Search for the cell housing the specified text and yield its [X, Y] center coordinate. 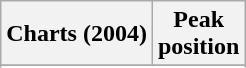
Peakposition [198, 34]
Charts (2004) [77, 34]
